Search for the cell housing the specified text and yield its (X, Y) center coordinate. 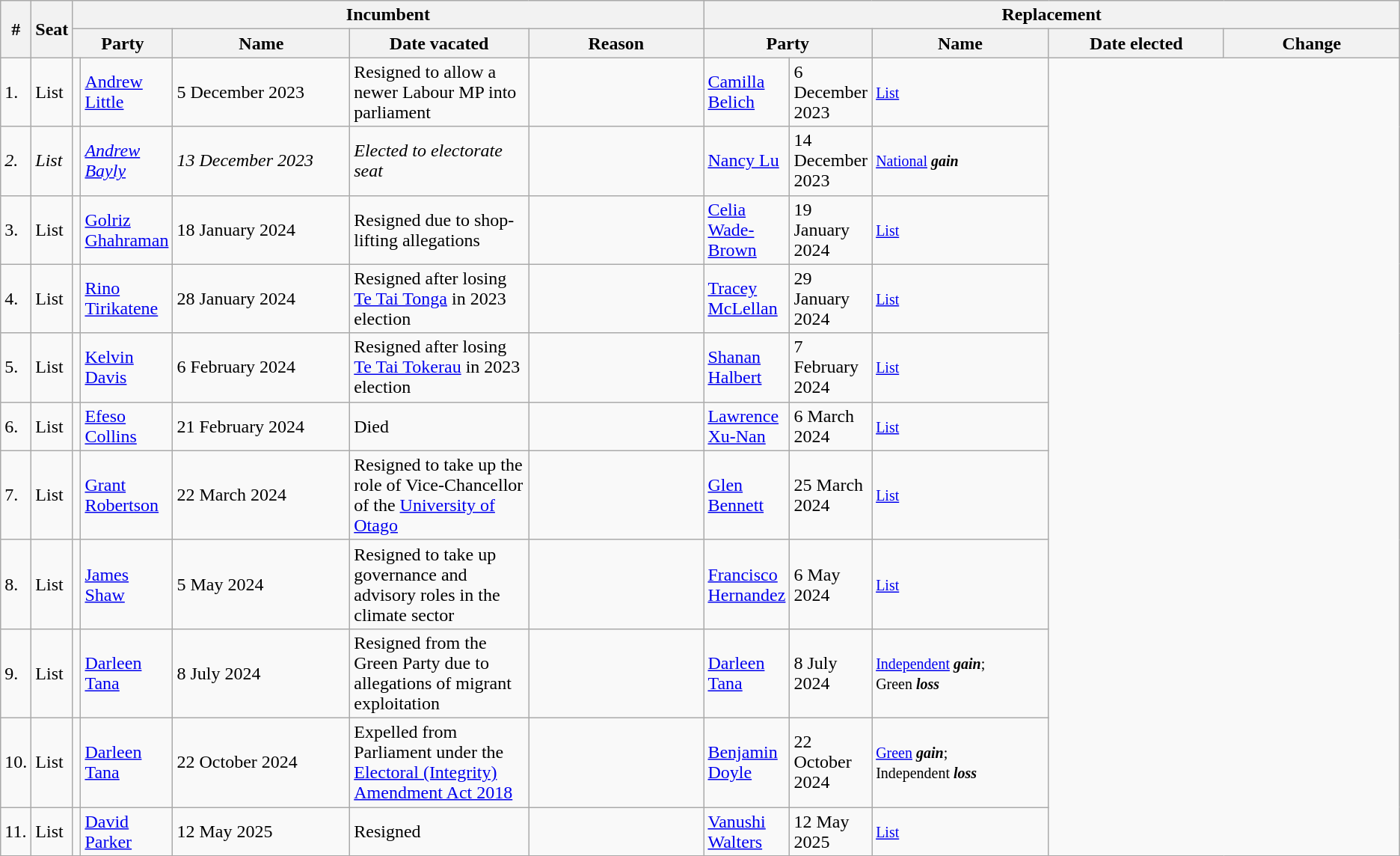
Andrew Little (127, 92)
Camilla Belich (746, 92)
14 December 2023 (831, 161)
19 January 2024 (831, 230)
6 May 2024 (831, 584)
Died (440, 427)
Date elected (1136, 43)
Elected to electorate seat (440, 161)
Grant Robertson (127, 495)
Date vacated (440, 43)
National gain (960, 161)
18 January 2024 (262, 230)
Replacement (1051, 15)
Resigned after losing Te Tai Tokerau in 2023 election (440, 367)
13 December 2023 (262, 161)
Glen Bennett (746, 495)
6 March 2024 (831, 427)
# (16, 29)
Seat (52, 29)
11. (16, 831)
10. (16, 762)
Andrew Bayly (127, 161)
Resigned due to shop-lifting allegations (440, 230)
Efeso Collins (127, 427)
5 May 2024 (262, 584)
Independent gain;Green loss (960, 673)
Vanushi Walters (746, 831)
Resigned (440, 831)
Resigned after losing Te Tai Tonga in 2023 election (440, 299)
David Parker (127, 831)
1. (16, 92)
James Shaw (127, 584)
Celia Wade-Brown (746, 230)
Resigned to take up governance and advisory roles in the climate sector (440, 584)
Lawrence Xu-Nan (746, 427)
28 January 2024 (262, 299)
29 January 2024 (831, 299)
5. (16, 367)
Resigned to allow a newer Labour MP into parliament (440, 92)
Change (1312, 43)
6. (16, 427)
Resigned from the Green Party due to allegations of migrant exploitation (440, 673)
25 March 2024 (831, 495)
Nancy Lu (746, 161)
6 February 2024 (262, 367)
Rino Tirikatene (127, 299)
Francisco Hernandez (746, 584)
4. (16, 299)
Incumbent (388, 15)
Expelled from Parliament under the Electoral (Integrity) Amendment Act 2018 (440, 762)
Shanan Halbert (746, 367)
22 March 2024 (262, 495)
3. (16, 230)
Golriz Ghahraman (127, 230)
5 December 2023 (262, 92)
Green gain;Independent loss (960, 762)
7. (16, 495)
2. (16, 161)
7 February 2024 (831, 367)
Benjamin Doyle (746, 762)
9. (16, 673)
21 February 2024 (262, 427)
Resigned to take up the role of Vice-Chancellor of the University of Otago (440, 495)
8. (16, 584)
Reason (616, 43)
6 December 2023 (831, 92)
Tracey McLellan (746, 299)
Kelvin Davis (127, 367)
